Return (X, Y) of the center of cell containing provided text 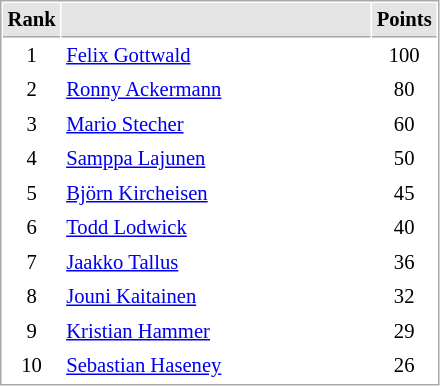
40 (404, 228)
Kristian Hammer (216, 332)
32 (404, 296)
26 (404, 366)
Mario Stecher (216, 124)
Rank (32, 20)
60 (404, 124)
45 (404, 194)
100 (404, 56)
4 (32, 158)
Felix Gottwald (216, 56)
Points (404, 20)
6 (32, 228)
2 (32, 90)
Jaakko Tallus (216, 262)
7 (32, 262)
Sebastian Haseney (216, 366)
3 (32, 124)
9 (32, 332)
8 (32, 296)
Ronny Ackermann (216, 90)
10 (32, 366)
1 (32, 56)
36 (404, 262)
5 (32, 194)
Björn Kircheisen (216, 194)
Todd Lodwick (216, 228)
29 (404, 332)
80 (404, 90)
Samppa Lajunen (216, 158)
50 (404, 158)
Jouni Kaitainen (216, 296)
